Locate the cell with the specified text and output its (x, y) center coordinate. 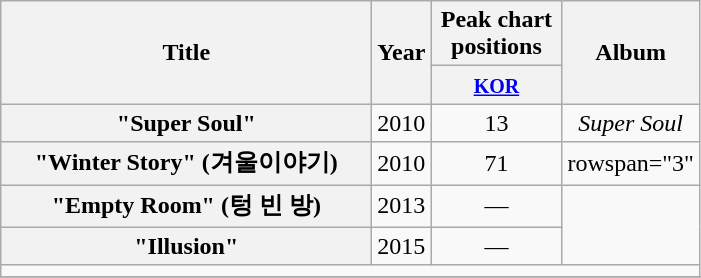
Super Soul (631, 123)
Album (631, 52)
rowspan="3" (631, 164)
KOR (496, 85)
"Super Soul" (186, 123)
2013 (402, 206)
Title (186, 52)
13 (496, 123)
"Illusion" (186, 246)
71 (496, 164)
2015 (402, 246)
"Empty Room" (텅 빈 방) (186, 206)
"Winter Story" (겨울이야기) (186, 164)
Peak chart positions (496, 34)
Year (402, 52)
